Return the (x, y) coordinate for the center point of the cell that contains the specified text.  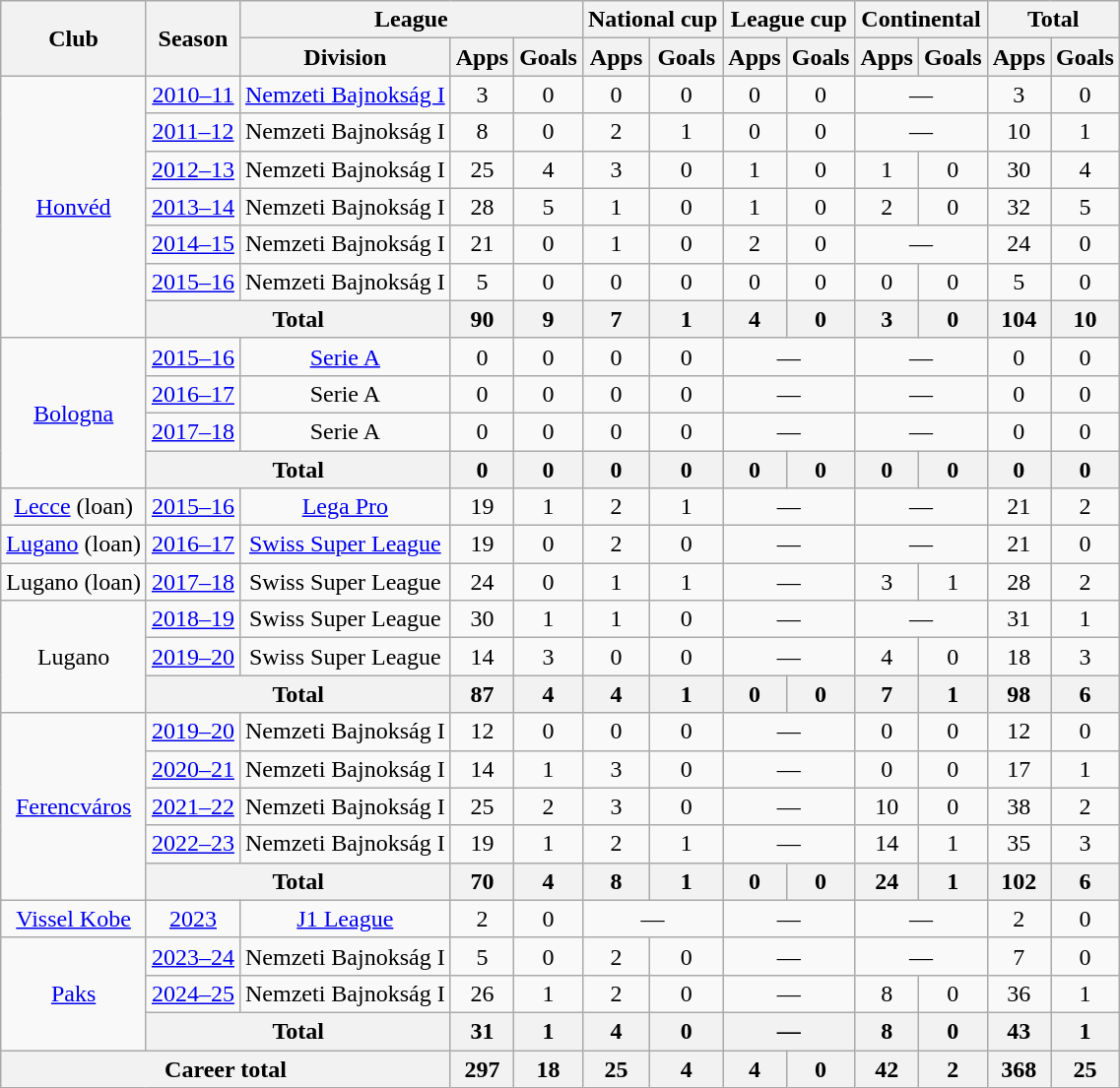
32 (1019, 207)
Bologna (74, 413)
Vissel Kobe (74, 919)
87 (482, 694)
League (411, 20)
Lecce (loan) (74, 507)
70 (482, 881)
17 (1019, 769)
102 (1019, 881)
2024–25 (193, 993)
Honvéd (74, 207)
2018–19 (193, 619)
2010–11 (193, 95)
38 (1019, 806)
98 (1019, 694)
368 (1019, 1068)
2020–21 (193, 769)
Lega Pro (345, 507)
Division (345, 57)
J1 League (345, 919)
2012–13 (193, 169)
43 (1019, 1031)
Club (74, 38)
2013–14 (193, 207)
League cup (789, 20)
Ferencváros (74, 806)
2023–24 (193, 956)
Lugano (74, 657)
9 (549, 319)
2023 (193, 919)
297 (482, 1068)
90 (482, 319)
2014–15 (193, 244)
42 (887, 1068)
National cup (652, 20)
Continental (921, 20)
Paks (74, 993)
104 (1019, 319)
2022–23 (193, 844)
2021–22 (193, 806)
Season (193, 38)
36 (1019, 993)
35 (1019, 844)
Career total (226, 1068)
26 (482, 993)
2011–12 (193, 132)
